Identify which cell holds the provided text, then report its [X, Y] central coordinate. 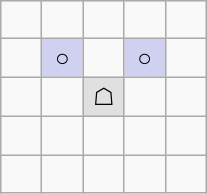
☖ [104, 97]
